Determine the [x, y] coordinate at the center of the cell enclosing the given text.  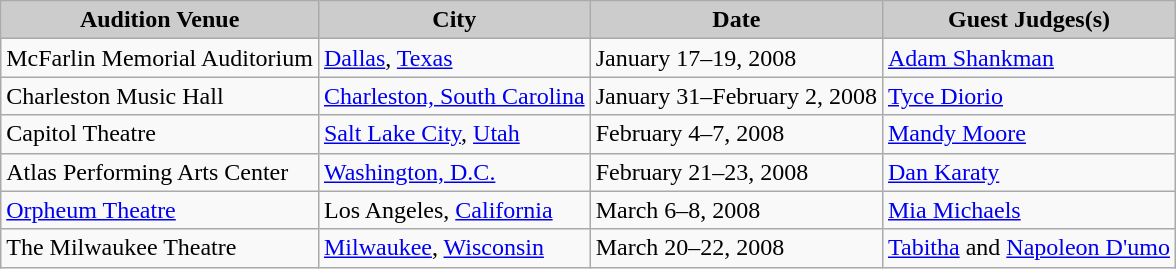
March 20–22, 2008 [736, 248]
February 21–23, 2008 [736, 172]
Dan Karaty [1028, 172]
Atlas Performing Arts Center [160, 172]
March 6–8, 2008 [736, 210]
Mia Michaels [1028, 210]
City [454, 20]
Tabitha and Napoleon D'umo [1028, 248]
Dallas, Texas [454, 58]
February 4–7, 2008 [736, 134]
Capitol Theatre [160, 134]
Los Angeles, California [454, 210]
Orpheum Theatre [160, 210]
Milwaukee, Wisconsin [454, 248]
Charleston Music Hall [160, 96]
The Milwaukee Theatre [160, 248]
McFarlin Memorial Auditorium [160, 58]
Salt Lake City, Utah [454, 134]
Mandy Moore [1028, 134]
Tyce Diorio [1028, 96]
Charleston, South Carolina [454, 96]
Washington, D.C. [454, 172]
January 17–19, 2008 [736, 58]
Adam Shankman [1028, 58]
Audition Venue [160, 20]
Guest Judges(s) [1028, 20]
January 31–February 2, 2008 [736, 96]
Date [736, 20]
